Locate the cell with the specified text and output its [X, Y] center coordinate. 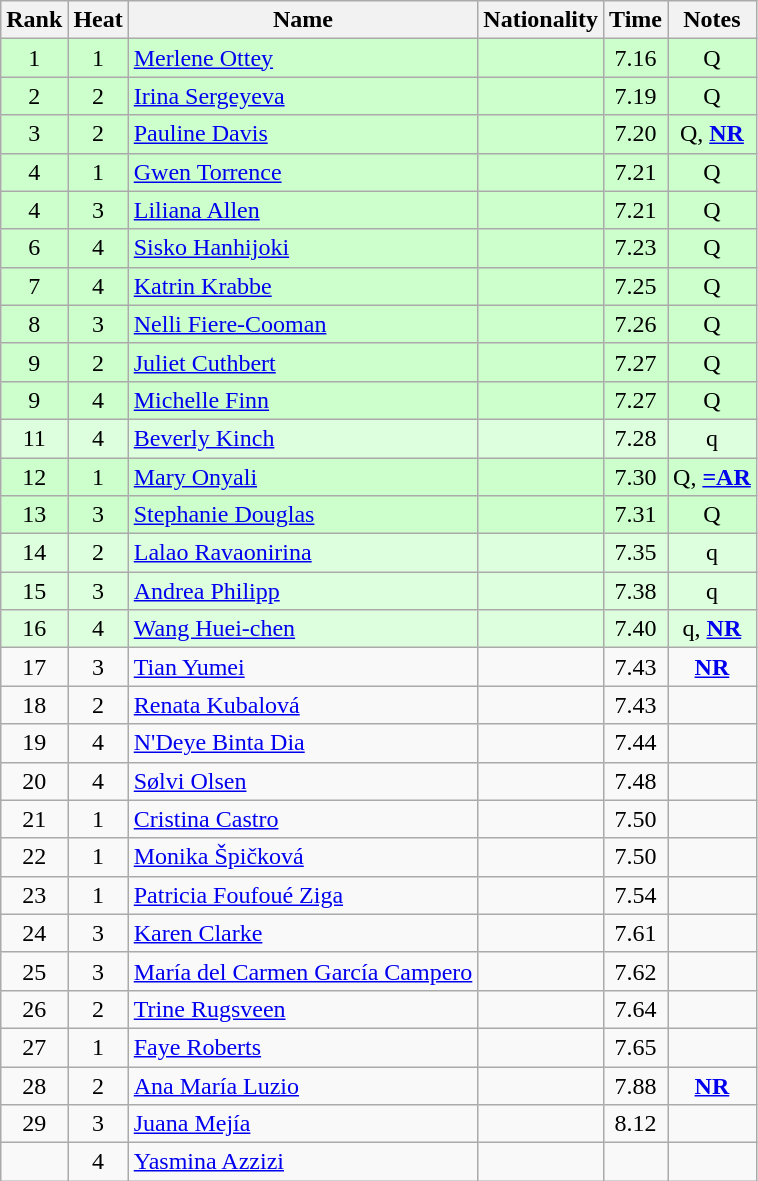
Yasmina Azzizi [303, 1162]
17 [34, 667]
Q, =AR [712, 477]
24 [34, 933]
Michelle Finn [303, 400]
18 [34, 705]
15 [34, 591]
7 [34, 286]
Pauline Davis [303, 134]
Sølvi Olsen [303, 781]
16 [34, 629]
7.64 [636, 1009]
Cristina Castro [303, 819]
Juana Mejía [303, 1124]
Karen Clarke [303, 933]
29 [34, 1124]
Wang Huei-chen [303, 629]
7.44 [636, 743]
7.25 [636, 286]
Lalao Ravaonirina [303, 553]
22 [34, 857]
Stephanie Douglas [303, 515]
8.12 [636, 1124]
Monika Špičková [303, 857]
7.54 [636, 895]
6 [34, 248]
7.40 [636, 629]
12 [34, 477]
7.26 [636, 324]
Notes [712, 20]
7.62 [636, 971]
7.16 [636, 58]
7.88 [636, 1085]
7.65 [636, 1047]
Name [303, 20]
Time [636, 20]
Nelli Fiere-Cooman [303, 324]
Trine Rugsveen [303, 1009]
Heat [98, 20]
13 [34, 515]
Gwen Torrence [303, 172]
8 [34, 324]
7.30 [636, 477]
Patricia Foufoué Ziga [303, 895]
María del Carmen García Campero [303, 971]
26 [34, 1009]
7.19 [636, 96]
23 [34, 895]
Faye Roberts [303, 1047]
Nationality [541, 20]
14 [34, 553]
Juliet Cuthbert [303, 362]
7.48 [636, 781]
Rank [34, 20]
11 [34, 438]
Andrea Philipp [303, 591]
Tian Yumei [303, 667]
27 [34, 1047]
Liliana Allen [303, 210]
Irina Sergeyeva [303, 96]
Ana María Luzio [303, 1085]
19 [34, 743]
Merlene Ottey [303, 58]
7.38 [636, 591]
25 [34, 971]
7.61 [636, 933]
Beverly Kinch [303, 438]
Q, NR [712, 134]
7.28 [636, 438]
7.20 [636, 134]
Mary Onyali [303, 477]
21 [34, 819]
Katrin Krabbe [303, 286]
Sisko Hanhijoki [303, 248]
N'Deye Binta Dia [303, 743]
20 [34, 781]
7.31 [636, 515]
7.35 [636, 553]
q, NR [712, 629]
Renata Kubalová [303, 705]
28 [34, 1085]
7.23 [636, 248]
